From the cell containing the given text, extract its center point as (X, Y) coordinate. 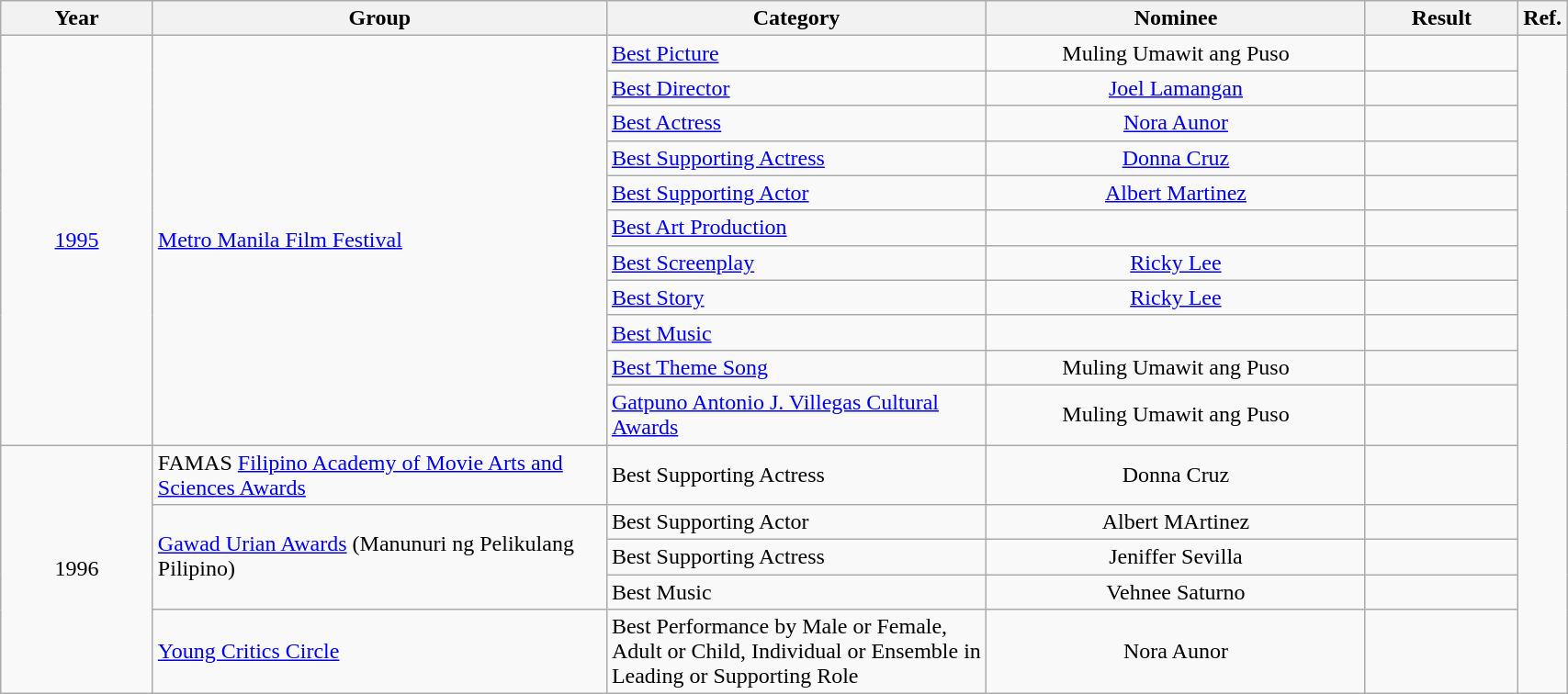
Albert MArtinez (1176, 522)
Best Art Production (795, 228)
Joel Lamangan (1176, 88)
Year (77, 18)
Category (795, 18)
Best Screenplay (795, 263)
Ref. (1543, 18)
Best Theme Song (795, 367)
Result (1441, 18)
Nominee (1176, 18)
Best Story (795, 297)
Vehnee Saturno (1176, 592)
1996 (77, 569)
Gatpuno Antonio J. Villegas Cultural Awards (795, 415)
Best Actress (795, 123)
Best Director (795, 88)
FAMAS Filipino Academy of Movie Arts and Sciences Awards (379, 474)
Best Picture (795, 53)
Metro Manila Film Festival (379, 241)
Albert Martinez (1176, 193)
Group (379, 18)
Jeniffer Sevilla (1176, 557)
1995 (77, 241)
Young Critics Circle (379, 652)
Gawad Urian Awards (Manunuri ng Pelikulang Pilipino) (379, 557)
Best Performance by Male or Female, Adult or Child, Individual or Ensemble in Leading or Supporting Role (795, 652)
